Identify which cell holds the provided text, then report its (x, y) central coordinate. 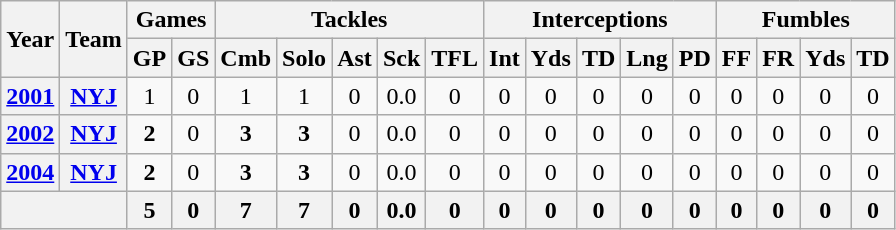
Tackles (350, 20)
Int (505, 58)
Sck (401, 58)
TFL (455, 58)
Solo (304, 58)
FR (778, 58)
2002 (30, 134)
Fumbles (806, 20)
Year (30, 39)
5 (149, 210)
Team (94, 39)
GS (194, 58)
Ast (355, 58)
2001 (30, 96)
FF (736, 58)
Cmb (246, 58)
Games (170, 20)
Interceptions (600, 20)
Lng (647, 58)
PD (694, 58)
2004 (30, 172)
GP (149, 58)
